Identify which cell holds the provided text, then report its [x, y] central coordinate. 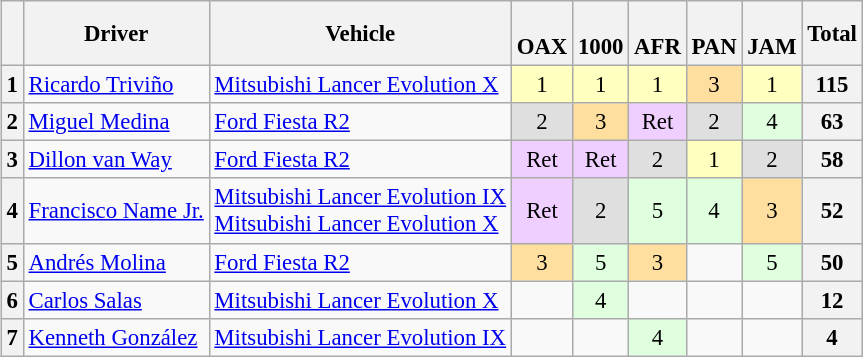
63 [832, 122]
Miguel Medina [116, 122]
Mitsubishi Lancer Evolution IX Mitsubishi Lancer Evolution X [360, 210]
AFR [658, 34]
6 [12, 300]
1000 [601, 34]
58 [832, 160]
Total [832, 34]
Driver [116, 34]
7 [12, 337]
Vehicle [360, 34]
JAM [772, 34]
Dillon van Way [116, 160]
12 [832, 300]
115 [832, 85]
52 [832, 210]
Francisco Name Jr. [116, 210]
Ricardo Triviño [116, 85]
50 [832, 262]
Carlos Salas [116, 300]
Mitsubishi Lancer Evolution IX [360, 337]
PAN [714, 34]
Andrés Molina [116, 262]
OAX [542, 34]
Kenneth González [116, 337]
